Return the [x, y] coordinate for the center point of the cell that contains the specified text.  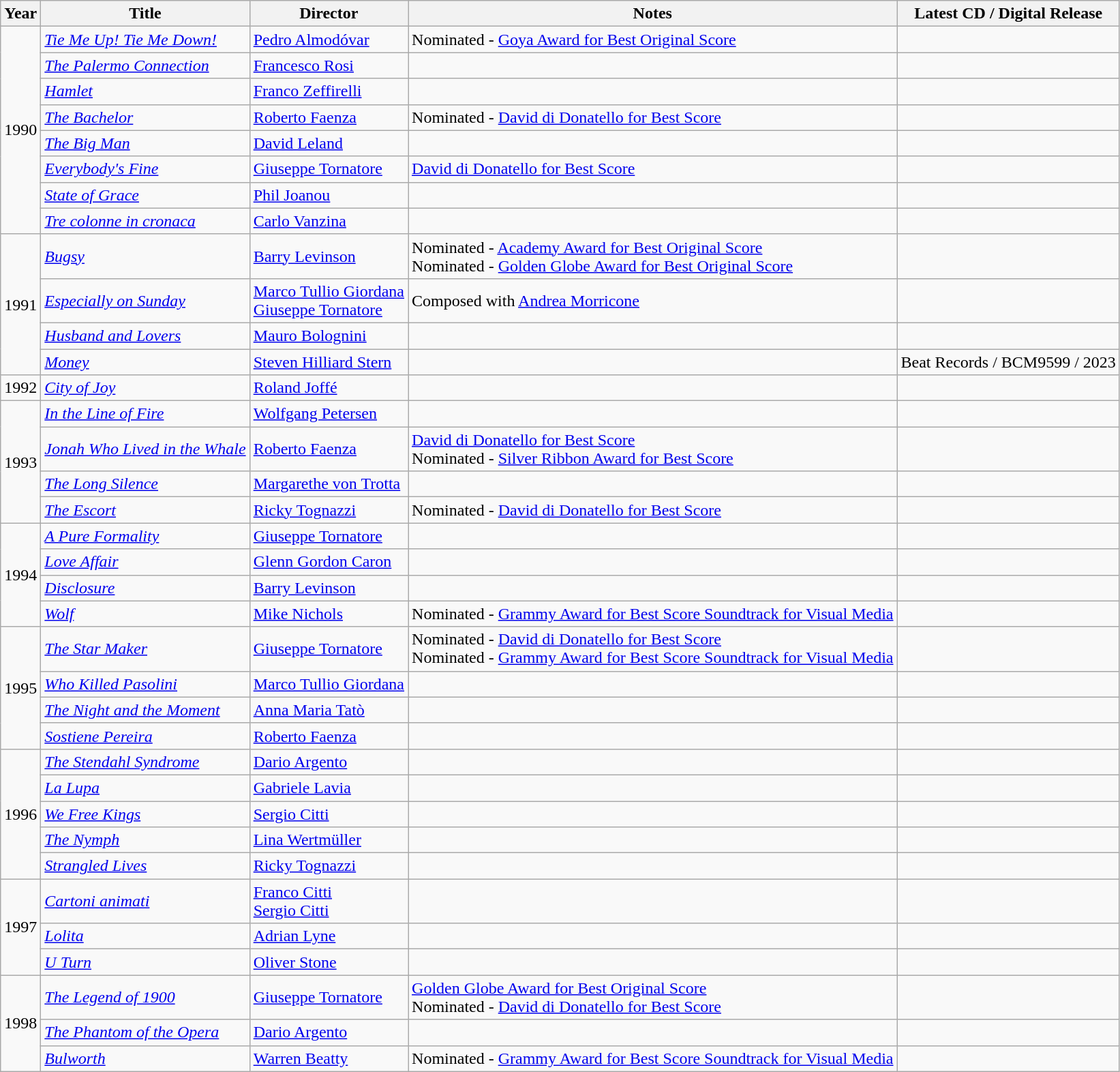
In the Line of Fire [145, 414]
Lina Wertmüller [329, 840]
La Lupa [145, 788]
Director [329, 14]
Wolf [145, 614]
Nominated - David di Donatello for Best ScoreNominated - Grammy Award for Best Score Soundtrack for Visual Media [653, 649]
The Bachelor [145, 117]
Wolfgang Petersen [329, 414]
Gabriele Lavia [329, 788]
Anna Maria Tatò [329, 710]
Money [145, 362]
Notes [653, 14]
Who Killed Pasolini [145, 684]
Phil Joanou [329, 195]
1993 [20, 462]
David di Donatello for Best ScoreNominated - Silver Ribbon Award for Best Score [653, 449]
1995 [20, 687]
David di Donatello for Best Score [653, 169]
The Phantom of the Opera [145, 1032]
Nominated - Goya Award for Best Original Score [653, 40]
1998 [20, 1023]
1997 [20, 927]
1994 [20, 575]
The Star Maker [145, 649]
Sostiene Pereira [145, 736]
The Legend of 1900 [145, 997]
Sergio Citti [329, 814]
The Escort [145, 510]
1992 [20, 388]
Mike Nichols [329, 614]
Franco CittiSergio Citti [329, 902]
Title [145, 14]
Oliver Stone [329, 962]
Nominated - Academy Award for Best Original ScoreNominated - Golden Globe Award for Best Original Score [653, 256]
Margarethe von Trotta [329, 484]
Year [20, 14]
Warren Beatty [329, 1058]
Roland Joffé [329, 388]
Adrian Lyne [329, 936]
State of Grace [145, 195]
David Leland [329, 143]
1996 [20, 814]
Tre colonne in cronaca [145, 221]
Bulworth [145, 1058]
Golden Globe Award for Best Original ScoreNominated - David di Donatello for Best Score [653, 997]
Marco Tullio Giordana [329, 684]
Strangled Lives [145, 866]
A Pure Formality [145, 536]
Cartoni animati [145, 902]
1991 [20, 304]
U Turn [145, 962]
Carlo Vanzina [329, 221]
Lolita [145, 936]
The Nymph [145, 840]
Love Affair [145, 562]
Husband and Lovers [145, 336]
Steven Hilliard Stern [329, 362]
The Big Man [145, 143]
Marco Tullio GiordanaGiuseppe Tornatore [329, 300]
Everybody's Fine [145, 169]
Especially on Sunday [145, 300]
Hamlet [145, 91]
Tie Me Up! Tie Me Down! [145, 40]
We Free Kings [145, 814]
City of Joy [145, 388]
Pedro Almodóvar [329, 40]
Composed with Andrea Morricone [653, 300]
Glenn Gordon Caron [329, 562]
Beat Records / BCM9599 / 2023 [1008, 362]
Disclosure [145, 588]
Franco Zeffirelli [329, 91]
The Palermo Connection [145, 65]
Francesco Rosi [329, 65]
Jonah Who Lived in the Whale [145, 449]
Bugsy [145, 256]
Mauro Bolognini [329, 336]
The Stendahl Syndrome [145, 762]
The Night and the Moment [145, 710]
1990 [20, 130]
The Long Silence [145, 484]
Latest CD / Digital Release [1008, 14]
